Extract the (x, y) coordinate from the center of the cell holding the provided text.  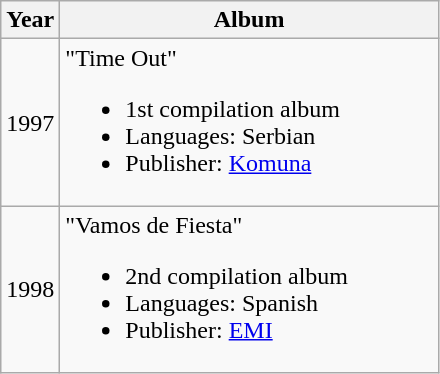
1997 (30, 122)
"Time Out"1st compilation albumLanguages: SerbianPublisher: Komuna (250, 122)
"Vamos de Fiesta"2nd compilation albumLanguages: SpanishPublisher: EMI (250, 290)
Year (30, 20)
Album (250, 20)
1998 (30, 290)
